Scan for the cell matching the given text and deliver its [x, y] coordinate at center. 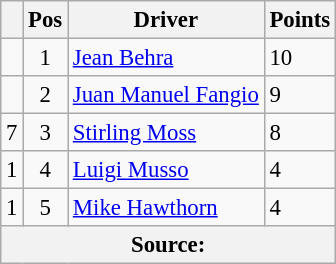
Mike Hawthorn [166, 208]
2 [46, 95]
10 [300, 58]
3 [46, 133]
Source: [168, 245]
7 [12, 133]
Driver [166, 20]
Luigi Musso [166, 170]
Pos [46, 20]
Points [300, 20]
8 [300, 133]
Stirling Moss [166, 133]
Juan Manuel Fangio [166, 95]
5 [46, 208]
9 [300, 95]
Jean Behra [166, 58]
